For the text-containing cell, return its midpoint in (X, Y) coordinate format. 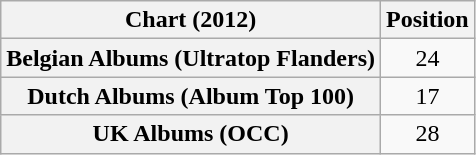
Dutch Albums (Album Top 100) (191, 96)
UK Albums (OCC) (191, 134)
17 (428, 96)
24 (428, 58)
28 (428, 134)
Position (428, 20)
Chart (2012) (191, 20)
Belgian Albums (Ultratop Flanders) (191, 58)
